Scan for the cell matching the given text and deliver its [x, y] coordinate at center. 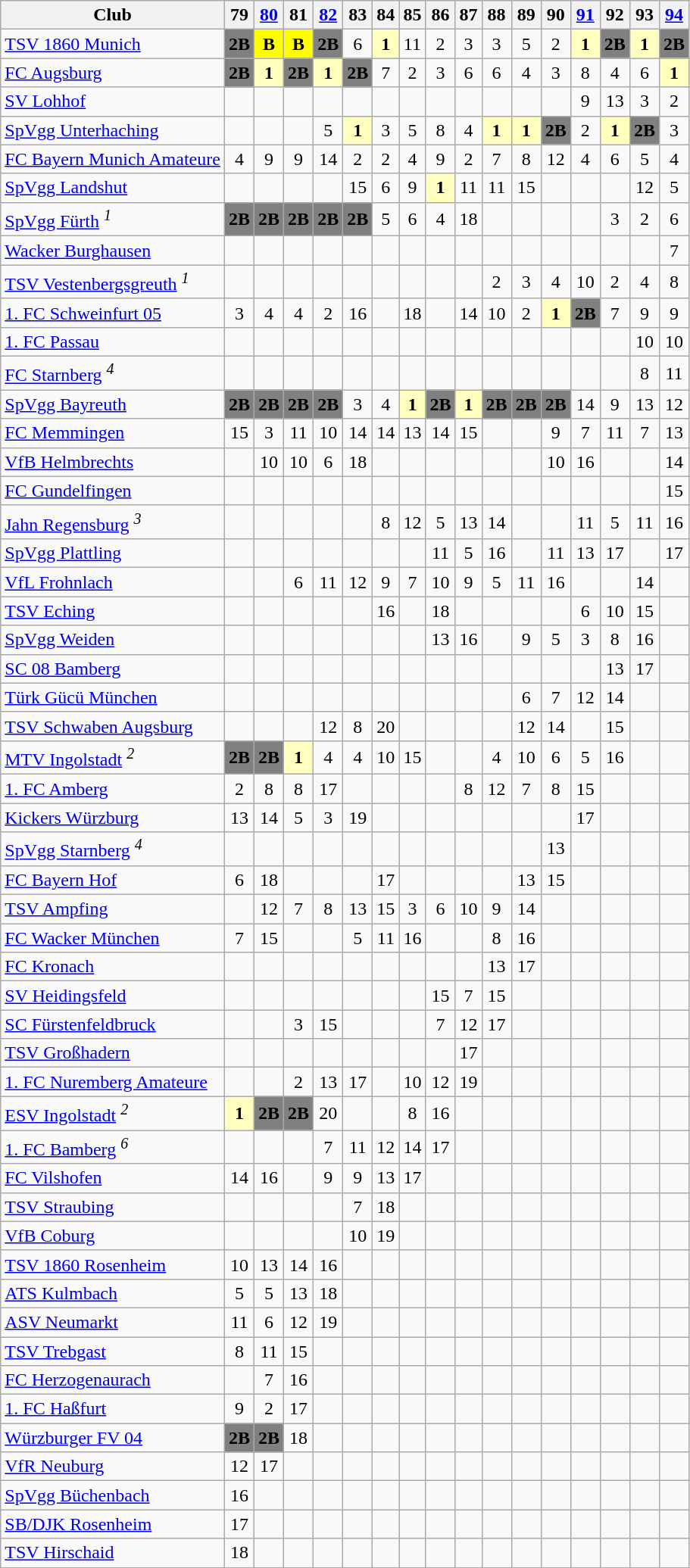
ESV Ingolstadt 2 [113, 1113]
FC Starnberg 4 [113, 373]
TSV Hirschaid [113, 1553]
88 [497, 15]
FC Bayern Munich Amateure [113, 159]
1. FC Haßfurt [113, 1409]
92 [615, 15]
Wacker Burghausen [113, 251]
VfB Coburg [113, 1236]
79 [239, 15]
VfL Frohnlach [113, 582]
1. FC Bamberg 6 [113, 1148]
SpVgg Plattling [113, 553]
Würzburger FV 04 [113, 1438]
TSV 1860 Munich [113, 44]
84 [386, 15]
SpVgg Landshut [113, 188]
ASV Neumarkt [113, 1322]
1. FC Schweinfurt 05 [113, 313]
1. FC Amberg [113, 789]
SC 08 Bamberg [113, 669]
VfB Helmbrechts [113, 462]
Türk Gücü München [113, 697]
ATS Kulmbach [113, 1293]
Kickers Würzburg [113, 818]
TSV Vestenbergsgreuth 1 [113, 282]
80 [270, 15]
FC Herzogenaurach [113, 1380]
VfR Neuburg [113, 1467]
1. FC Passau [113, 341]
FC Vilshofen [113, 1178]
82 [329, 15]
TSV 1860 Rosenheim [113, 1264]
FC Bayern Hof [113, 881]
TSV Großhadern [113, 1053]
SpVgg Büchenbach [113, 1495]
Jahn Regensburg 3 [113, 522]
FC Memmingen [113, 433]
TSV Straubing [113, 1207]
MTV Ingolstadt 2 [113, 757]
Club [113, 15]
SpVgg Weiden [113, 640]
FC Kronach [113, 967]
SpVgg Fürth 1 [113, 220]
1. FC Nuremberg Amateure [113, 1082]
FC Wacker München [113, 938]
91 [585, 15]
81 [298, 15]
SpVgg Starnberg 4 [113, 849]
FC Gundelfingen [113, 491]
TSV Schwaben Augsburg [113, 726]
FC Augsburg [113, 73]
TSV Ampfing [113, 909]
90 [556, 15]
SC Fürstenfeldbruck [113, 1024]
87 [468, 15]
83 [357, 15]
85 [412, 15]
94 [674, 15]
93 [644, 15]
TSV Eching [113, 611]
SV Heidingsfeld [113, 996]
TSV Trebgast [113, 1351]
SpVgg Unterhaching [113, 130]
86 [441, 15]
SB/DJK Rosenheim [113, 1524]
SV Lohhof [113, 101]
89 [526, 15]
SpVgg Bayreuth [113, 404]
